Detect which cell encompasses the target text, then output its (X, Y) center coordinate. 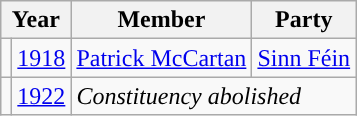
Patrick McCartan (162, 58)
Constituency abolished (214, 96)
Party (304, 20)
1918 (42, 58)
Sinn Féin (304, 58)
Year (36, 20)
1922 (42, 96)
Member (162, 20)
